Extract the [X, Y] coordinate from the center of the cell holding the provided text.  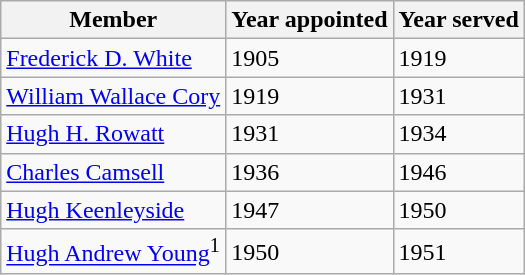
Hugh Keenleyside [114, 210]
Hugh H. Rowatt [114, 134]
Member [114, 20]
William Wallace Cory [114, 96]
1936 [310, 172]
1905 [310, 58]
1934 [458, 134]
Charles Camsell [114, 172]
1947 [310, 210]
Frederick D. White [114, 58]
1951 [458, 252]
Hugh Andrew Young1 [114, 252]
1946 [458, 172]
Year appointed [310, 20]
Year served [458, 20]
